For the text-containing cell, return its midpoint in [X, Y] coordinate format. 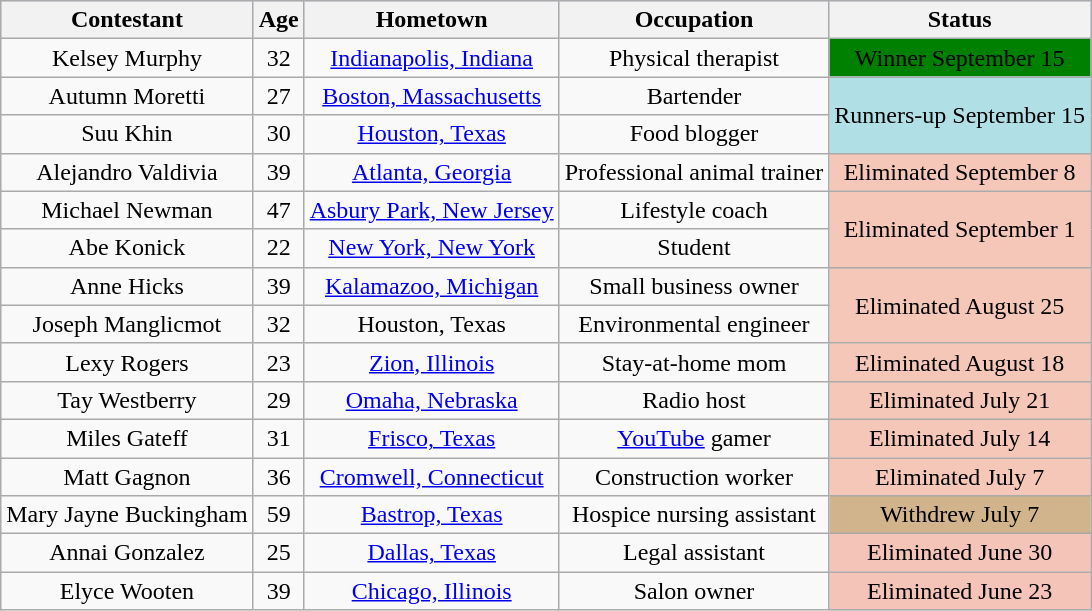
Environmental engineer [694, 324]
Withdrew July 7 [960, 515]
Contestant [127, 20]
59 [278, 515]
36 [278, 477]
Occupation [694, 20]
Winner September 15 [960, 58]
Eliminated July 7 [960, 477]
31 [278, 438]
Eliminated August 25 [960, 305]
Status [960, 20]
Omaha, Nebraska [432, 400]
25 [278, 553]
Eliminated July 14 [960, 438]
29 [278, 400]
YouTube gamer [694, 438]
23 [278, 362]
Construction worker [694, 477]
Kalamazoo, Michigan [432, 286]
Anne Hicks [127, 286]
Tay Westberry [127, 400]
Runners-up September 15 [960, 115]
Matt Gagnon [127, 477]
Student [694, 248]
Cromwell, Connecticut [432, 477]
Salon owner [694, 591]
Chicago, Illinois [432, 591]
Legal assistant [694, 553]
Hometown [432, 20]
Small business owner [694, 286]
Physical therapist [694, 58]
Boston, Massachusetts [432, 96]
Asbury Park, New Jersey [432, 210]
Frisco, Texas [432, 438]
Food blogger [694, 134]
Elyce Wooten [127, 591]
Eliminated August 18 [960, 362]
Suu Khin [127, 134]
Hospice nursing assistant [694, 515]
Stay-at-home mom [694, 362]
Eliminated June 30 [960, 553]
Eliminated September 1 [960, 229]
Eliminated July 21 [960, 400]
Zion, Illinois [432, 362]
Lifestyle coach [694, 210]
Bartender [694, 96]
Mary Jayne Buckingham [127, 515]
Atlanta, Georgia [432, 172]
Professional animal trainer [694, 172]
Autumn Moretti [127, 96]
Eliminated September 8 [960, 172]
Indianapolis, Indiana [432, 58]
Dallas, Texas [432, 553]
Miles Gateff [127, 438]
Alejandro Valdivia [127, 172]
Radio host [694, 400]
47 [278, 210]
Lexy Rogers [127, 362]
Joseph Manglicmot [127, 324]
22 [278, 248]
New York, New York [432, 248]
Age [278, 20]
Bastrop, Texas [432, 515]
Annai Gonzalez [127, 553]
Michael Newman [127, 210]
Abe Konick [127, 248]
27 [278, 96]
Kelsey Murphy [127, 58]
Eliminated June 23 [960, 591]
30 [278, 134]
